Scan for the cell matching the given text and deliver its [X, Y] coordinate at center. 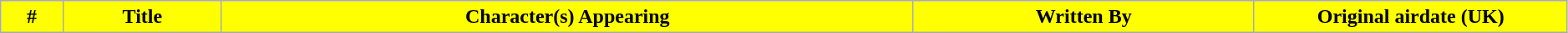
Original airdate (UK) [1410, 17]
Character(s) Appearing [567, 17]
# [32, 17]
Title [142, 17]
Written By [1083, 17]
